Return the (x, y) coordinate for the center point of the cell that contains the specified text.  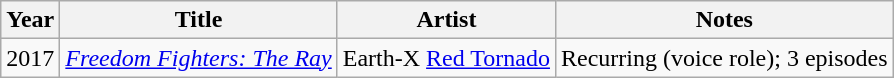
Notes (724, 20)
Freedom Fighters: The Ray (198, 58)
Recurring (voice role); 3 episodes (724, 58)
Artist (446, 20)
Title (198, 20)
Year (30, 20)
Earth-X Red Tornado (446, 58)
2017 (30, 58)
